From the cell containing the given text, extract its center point as (X, Y) coordinate. 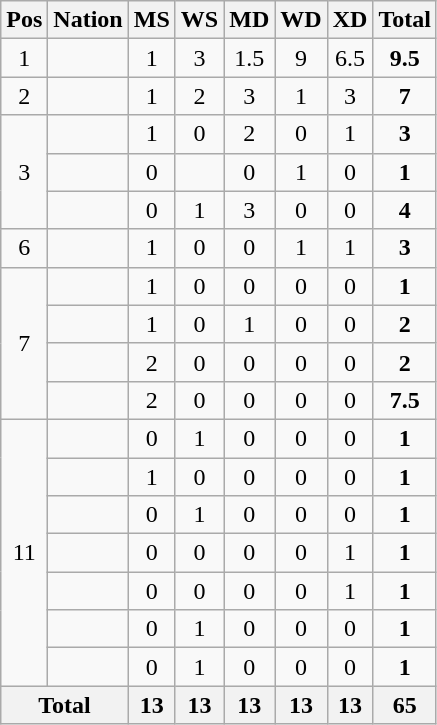
Pos (24, 20)
9 (301, 58)
Nation (88, 20)
9.5 (405, 58)
1.5 (250, 58)
6 (24, 248)
MS (152, 20)
WD (301, 20)
WS (199, 20)
65 (405, 705)
7.5 (405, 400)
4 (405, 210)
XD (350, 20)
6.5 (350, 58)
MD (250, 20)
11 (24, 552)
